Locate the cell with the specified text and output its (X, Y) center coordinate. 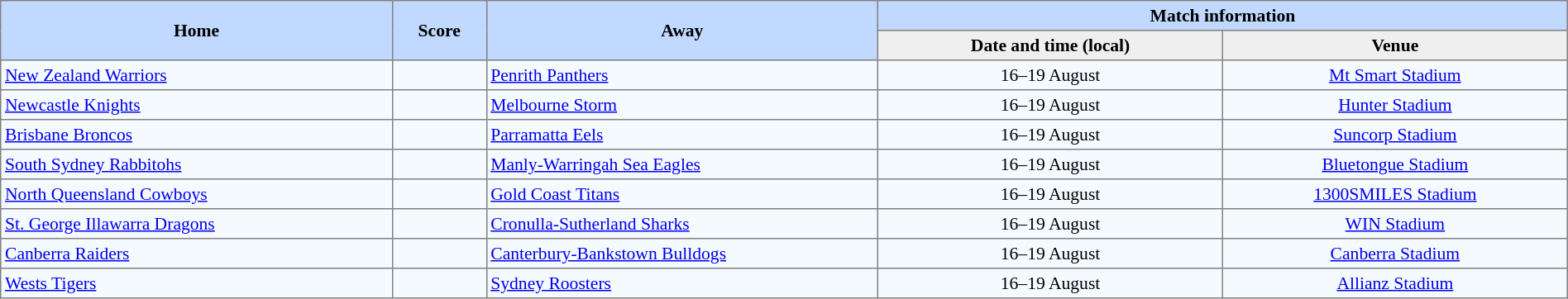
Mt Smart Stadium (1394, 75)
Allianz Stadium (1394, 283)
Away (682, 31)
Canberra Raiders (197, 254)
Parramatta Eels (682, 135)
Canterbury-Bankstown Bulldogs (682, 254)
Suncorp Stadium (1394, 135)
North Queensland Cowboys (197, 194)
Sydney Roosters (682, 283)
Newcastle Knights (197, 105)
South Sydney Rabbitohs (197, 164)
Melbourne Storm (682, 105)
New Zealand Warriors (197, 75)
Venue (1394, 45)
Cronulla-Sutherland Sharks (682, 224)
Hunter Stadium (1394, 105)
Date and time (local) (1050, 45)
Canberra Stadium (1394, 254)
Bluetongue Stadium (1394, 164)
Penrith Panthers (682, 75)
1300SMILES Stadium (1394, 194)
Brisbane Broncos (197, 135)
Home (197, 31)
Manly-Warringah Sea Eagles (682, 164)
St. George Illawarra Dragons (197, 224)
Score (439, 31)
Wests Tigers (197, 283)
WIN Stadium (1394, 224)
Gold Coast Titans (682, 194)
Match information (1223, 16)
